Pinpoint the cell where the given text exists, returning its [X, Y] midpoint coordinate. 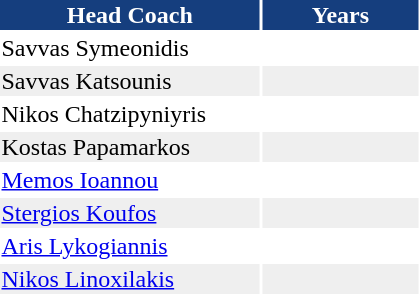
Savvas Symeonidis [130, 48]
Head Coach [130, 15]
Aris Lykogiannis [130, 246]
Memos Ioannou [130, 180]
Nikos Chatzipyniyris [130, 114]
Nikos Linoxilakis [130, 279]
Savvas Katsounis [130, 81]
Kostas Papamarkos [130, 147]
Years [341, 15]
Stergios Koufos [130, 213]
